For the text-containing cell, return its midpoint in [x, y] coordinate format. 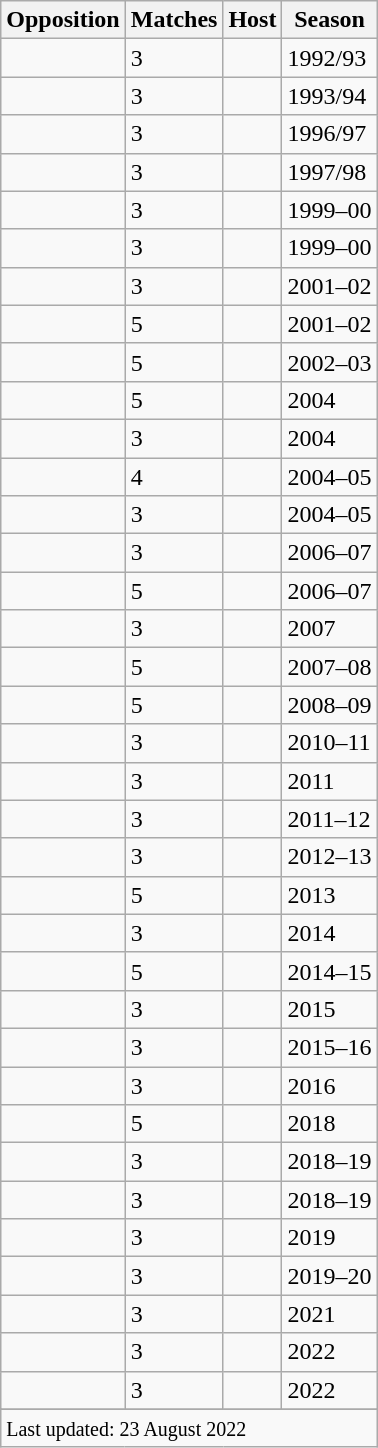
2016 [330, 1085]
2007–08 [330, 667]
4 [174, 477]
Matches [174, 20]
Last updated: 23 August 2022 [189, 1428]
2011–12 [330, 819]
Season [330, 20]
2015 [330, 1009]
1993/94 [330, 96]
2019 [330, 1238]
1996/97 [330, 134]
2015–16 [330, 1047]
Host [252, 20]
Opposition [63, 20]
2021 [330, 1314]
1992/93 [330, 58]
1997/98 [330, 172]
2018 [330, 1124]
2010–11 [330, 743]
2011 [330, 781]
2013 [330, 895]
2014–15 [330, 971]
2007 [330, 629]
2014 [330, 933]
2002–03 [330, 362]
2019–20 [330, 1276]
2012–13 [330, 857]
2008–09 [330, 705]
